Scan for the cell matching the given text and deliver its (X, Y) coordinate at center. 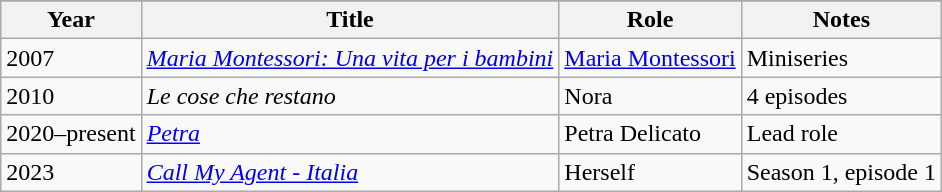
Petra (350, 134)
Herself (650, 172)
Maria Montessori (650, 58)
Lead role (841, 134)
4 episodes (841, 96)
Season 1, episode 1 (841, 172)
2010 (71, 96)
Petra Delicato (650, 134)
2023 (71, 172)
Le cose che restano (350, 96)
Role (650, 20)
Title (350, 20)
Call My Agent - Italia (350, 172)
Notes (841, 20)
Maria Montessori: Una vita per i bambini (350, 58)
2007 (71, 58)
Miniseries (841, 58)
2020–present (71, 134)
Year (71, 20)
Nora (650, 96)
